Scan for the cell matching the given text and deliver its [x, y] coordinate at center. 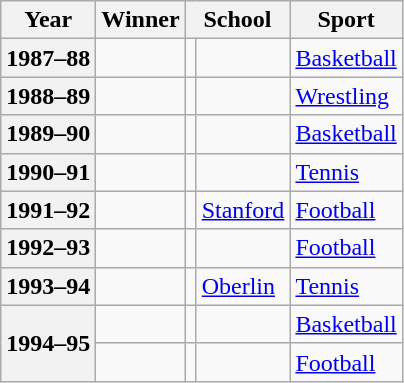
Sport [346, 20]
1987–88 [48, 58]
1994–95 [48, 343]
1991–92 [48, 210]
Winner [140, 20]
1992–93 [48, 248]
1990–91 [48, 172]
Oberlin [243, 286]
1993–94 [48, 286]
1988–89 [48, 96]
Year [48, 20]
Stanford [243, 210]
1989–90 [48, 134]
Wrestling [346, 96]
School [238, 20]
